From the cell containing the given text, extract its center point as (X, Y) coordinate. 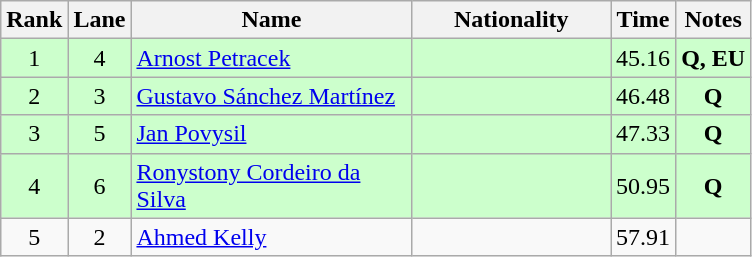
Ronystony Cordeiro da Silva (272, 186)
Jan Povysil (272, 134)
Time (644, 20)
45.16 (644, 58)
47.33 (644, 134)
46.48 (644, 96)
6 (100, 186)
Notes (714, 20)
50.95 (644, 186)
Lane (100, 20)
1 (34, 58)
Name (272, 20)
Nationality (512, 20)
Arnost Petracek (272, 58)
Gustavo Sánchez Martínez (272, 96)
Ahmed Kelly (272, 237)
Q, EU (714, 58)
57.91 (644, 237)
Rank (34, 20)
